Locate the cell with the specified text and output its [x, y] center coordinate. 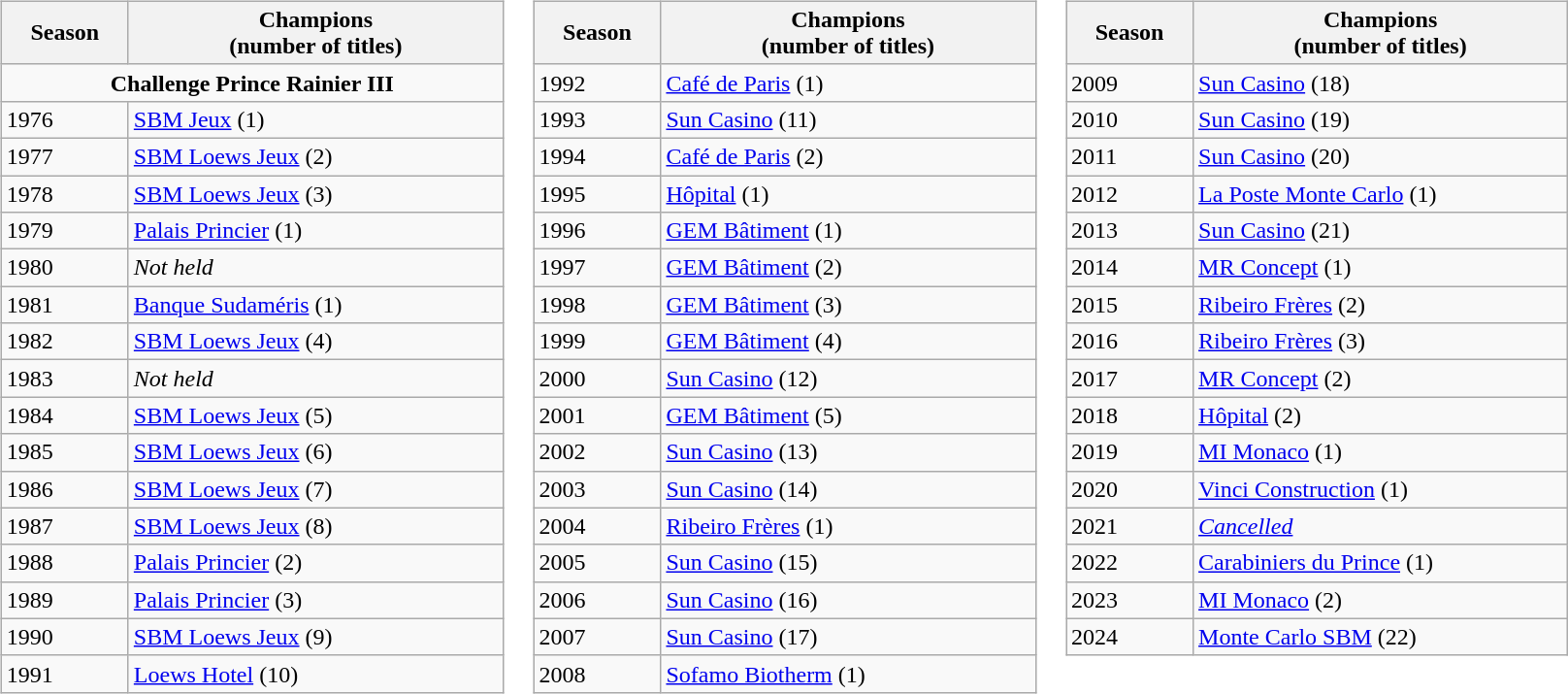
2021 [1129, 526]
Sun Casino (11) [848, 119]
2011 [1129, 156]
Ribeiro Frères (3) [1381, 342]
2004 [598, 526]
Sun Casino (13) [848, 452]
1984 [64, 415]
SBM Loews Jeux (8) [315, 526]
1989 [64, 600]
Café de Paris (1) [848, 83]
SBM Loews Jeux (2) [315, 156]
1982 [64, 342]
MR Concept (2) [1381, 379]
2001 [598, 415]
2003 [598, 489]
Sun Casino (16) [848, 600]
SBM Loews Jeux (5) [315, 415]
SBM Loews Jeux (7) [315, 489]
1990 [64, 637]
Hôpital (1) [848, 193]
1978 [64, 193]
1996 [598, 231]
Palais Princier (1) [315, 231]
2023 [1129, 600]
Challenge Prince Rainier III [252, 83]
Sun Casino (21) [1381, 231]
Sun Casino (12) [848, 379]
1986 [64, 489]
Sun Casino (18) [1381, 83]
GEM Bâtiment (5) [848, 415]
Vinci Construction (1) [1381, 489]
Hôpital (2) [1381, 415]
Carabiniers du Prince (1) [1381, 563]
1979 [64, 231]
2002 [598, 452]
Loews Hotel (10) [315, 674]
1977 [64, 156]
SBM Jeux (1) [315, 119]
1988 [64, 563]
2000 [598, 379]
Sun Casino (14) [848, 489]
GEM Bâtiment (4) [848, 342]
2016 [1129, 342]
Café de Paris (2) [848, 156]
SBM Loews Jeux (3) [315, 193]
Banque Sudaméris (1) [315, 305]
Sofamo Biotherm (1) [848, 674]
Palais Princier (2) [315, 563]
MR Concept (1) [1381, 268]
2008 [598, 674]
2020 [1129, 489]
La Poste Monte Carlo (1) [1381, 193]
Monte Carlo SBM (22) [1381, 637]
SBM Loews Jeux (9) [315, 637]
2019 [1129, 452]
2015 [1129, 305]
2017 [1129, 379]
1998 [598, 305]
GEM Bâtiment (2) [848, 268]
Sun Casino (17) [848, 637]
2024 [1129, 637]
2018 [1129, 415]
1997 [598, 268]
2022 [1129, 563]
Ribeiro Frères (1) [848, 526]
Ribeiro Frères (2) [1381, 305]
1995 [598, 193]
2007 [598, 637]
Sun Casino (15) [848, 563]
1976 [64, 119]
GEM Bâtiment (3) [848, 305]
1994 [598, 156]
Cancelled [1381, 526]
MI Monaco (1) [1381, 452]
1991 [64, 674]
Sun Casino (20) [1381, 156]
2010 [1129, 119]
Palais Princier (3) [315, 600]
2013 [1129, 231]
SBM Loews Jeux (6) [315, 452]
1983 [64, 379]
1993 [598, 119]
1987 [64, 526]
1980 [64, 268]
SBM Loews Jeux (4) [315, 342]
1981 [64, 305]
GEM Bâtiment (1) [848, 231]
2014 [1129, 268]
2012 [1129, 193]
MI Monaco (2) [1381, 600]
1992 [598, 83]
1985 [64, 452]
2005 [598, 563]
2006 [598, 600]
2009 [1129, 83]
1999 [598, 342]
Sun Casino (19) [1381, 119]
